Output the (X, Y) coordinate of the center of the cell containing the given text.  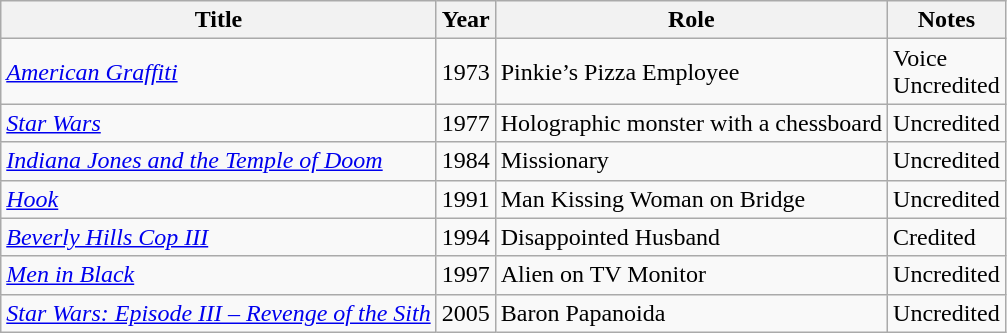
1991 (466, 199)
Year (466, 20)
1984 (466, 161)
1997 (466, 275)
Star Wars (218, 123)
1977 (466, 123)
Hook (218, 199)
Role (691, 20)
American Graffiti (218, 72)
Beverly Hills Cop III (218, 237)
Men in Black (218, 275)
Alien on TV Monitor (691, 275)
Pinkie’s Pizza Employee (691, 72)
Credited (947, 237)
Disappointed Husband (691, 237)
Holographic monster with a chessboard (691, 123)
Man Kissing Woman on Bridge (691, 199)
Indiana Jones and the Temple of Doom (218, 161)
Star Wars: Episode III – Revenge of the Sith (218, 313)
Title (218, 20)
2005 (466, 313)
1973 (466, 72)
Baron Papanoida (691, 313)
1994 (466, 237)
Missionary (691, 161)
VoiceUncredited (947, 72)
Notes (947, 20)
